Identify which cell holds the provided text, then report its (x, y) central coordinate. 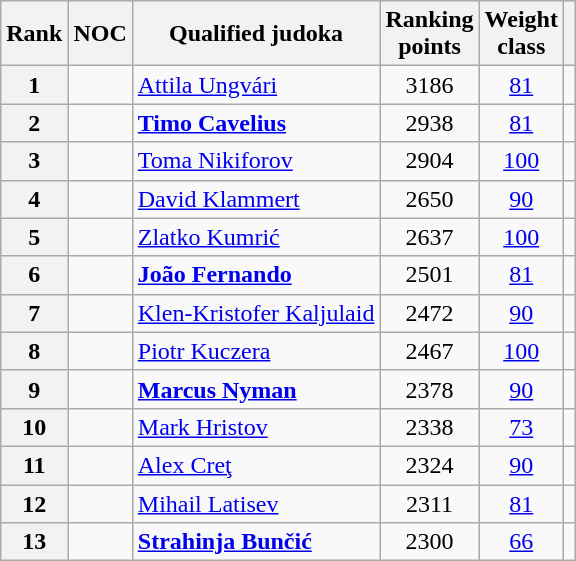
NOC (100, 34)
3186 (430, 85)
2338 (430, 427)
Mark Hristov (256, 427)
2938 (430, 123)
10 (34, 427)
Klen-Kristofer Kaljulaid (256, 313)
6 (34, 275)
2311 (430, 503)
Timo Cavelius (256, 123)
2650 (430, 199)
7 (34, 313)
2300 (430, 542)
Attila Ungvári (256, 85)
3 (34, 161)
Mihail Latisev (256, 503)
2467 (430, 351)
João Fernando (256, 275)
2472 (430, 313)
David Klammert (256, 199)
Piotr Kuczera (256, 351)
2324 (430, 465)
8 (34, 351)
13 (34, 542)
Rank (34, 34)
Marcus Nyman (256, 389)
9 (34, 389)
Strahinja Bunčić (256, 542)
Alex Creţ (256, 465)
Toma Nikiforov (256, 161)
2 (34, 123)
2378 (430, 389)
11 (34, 465)
Rankingpoints (430, 34)
1 (34, 85)
66 (521, 542)
2637 (430, 237)
12 (34, 503)
4 (34, 199)
5 (34, 237)
2501 (430, 275)
2904 (430, 161)
73 (521, 427)
Qualified judoka (256, 34)
Zlatko Kumrić (256, 237)
Weightclass (521, 34)
